Extract the [X, Y] coordinate from the center of the cell holding the provided text.  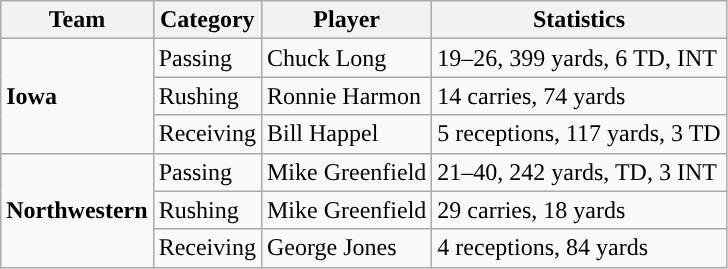
Team [77, 20]
14 carries, 74 yards [579, 96]
5 receptions, 117 yards, 3 TD [579, 134]
Ronnie Harmon [346, 96]
Statistics [579, 20]
Bill Happel [346, 134]
Iowa [77, 96]
29 carries, 18 yards [579, 210]
Player [346, 20]
Northwestern [77, 210]
21–40, 242 yards, TD, 3 INT [579, 172]
George Jones [346, 248]
4 receptions, 84 yards [579, 248]
Chuck Long [346, 58]
19–26, 399 yards, 6 TD, INT [579, 58]
Category [207, 20]
